Capture the cell that displays the provided text and extract its [X, Y] central coordinate. 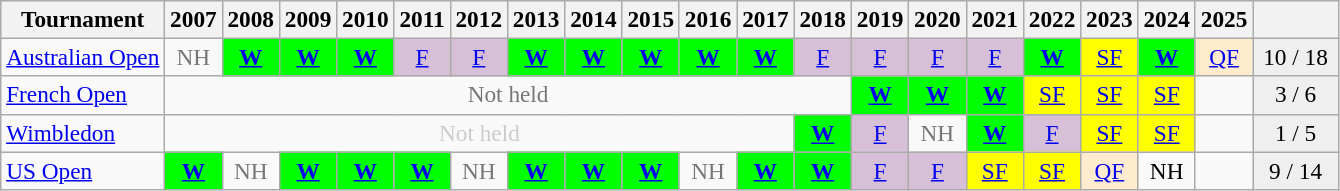
2025 [1224, 19]
2020 [938, 19]
1 / 5 [1296, 133]
3 / 6 [1296, 95]
2021 [994, 19]
2018 [822, 19]
2022 [1052, 19]
2012 [478, 19]
10 / 18 [1296, 57]
2015 [650, 19]
2011 [422, 19]
2010 [366, 19]
9 / 14 [1296, 170]
2019 [880, 19]
Australian Open [83, 57]
2024 [1166, 19]
French Open [83, 95]
2008 [250, 19]
2017 [766, 19]
2013 [536, 19]
2009 [308, 19]
Tournament [83, 19]
US Open [83, 170]
2014 [594, 19]
Wimbledon [83, 133]
2023 [1110, 19]
2016 [708, 19]
2007 [194, 19]
